Extract the (x, y) coordinate from the center of the cell holding the provided text.  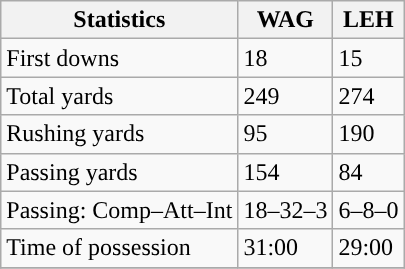
Rushing yards (120, 134)
31:00 (286, 248)
95 (286, 134)
Total yards (120, 96)
Statistics (120, 20)
Time of possession (120, 248)
LEH (368, 20)
Passing yards (120, 172)
6–8–0 (368, 210)
WAG (286, 20)
274 (368, 96)
249 (286, 96)
190 (368, 134)
18–32–3 (286, 210)
84 (368, 172)
154 (286, 172)
Passing: Comp–Att–Int (120, 210)
15 (368, 58)
29:00 (368, 248)
First downs (120, 58)
18 (286, 58)
